From the cell containing the given text, extract its center point as [X, Y] coordinate. 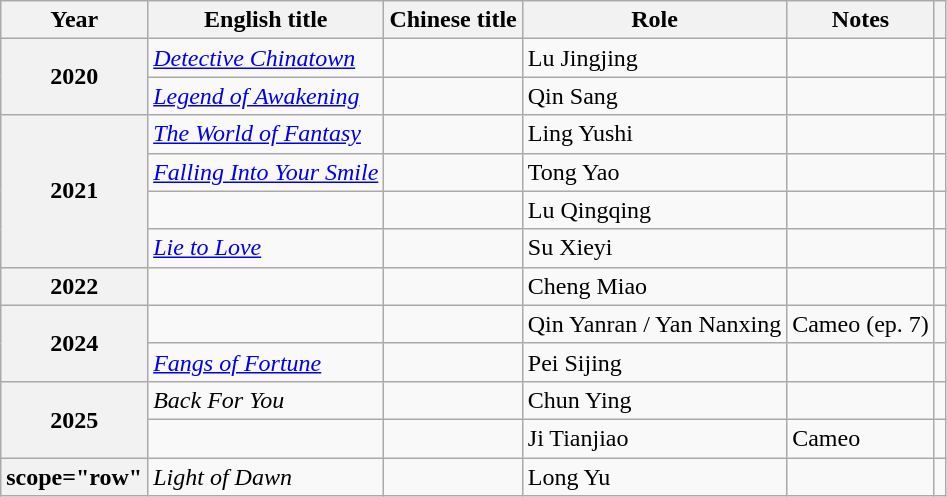
Falling Into Your Smile [266, 172]
Notes [861, 20]
Ji Tianjiao [654, 438]
Detective Chinatown [266, 58]
The World of Fantasy [266, 134]
2025 [74, 419]
Legend of Awakening [266, 96]
Cameo (ep. 7) [861, 324]
2021 [74, 191]
Lu Jingjing [654, 58]
Chun Ying [654, 400]
Lu Qingqing [654, 210]
2024 [74, 343]
English title [266, 20]
Role [654, 20]
Lie to Love [266, 248]
Tong Yao [654, 172]
Pei Sijing [654, 362]
Long Yu [654, 477]
2022 [74, 286]
Year [74, 20]
Cameo [861, 438]
Light of Dawn [266, 477]
Su Xieyi [654, 248]
Qin Sang [654, 96]
Back For You [266, 400]
Ling Yushi [654, 134]
Chinese title [453, 20]
Cheng Miao [654, 286]
scope="row" [74, 477]
2020 [74, 77]
Fangs of Fortune [266, 362]
Qin Yanran / Yan Nanxing [654, 324]
